Return [x, y] of the center of cell containing provided text 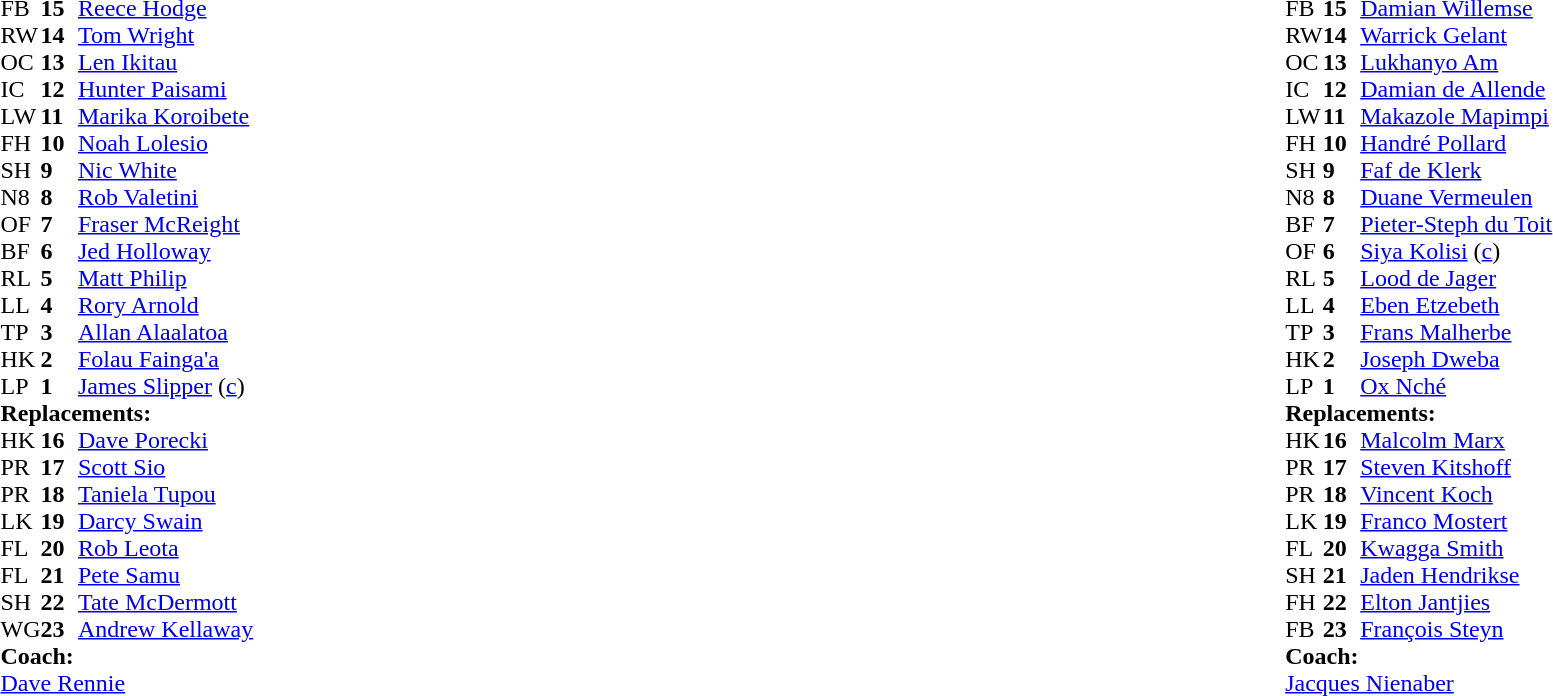
Siya Kolisi (c) [1456, 252]
Pete Samu [166, 576]
Tate McDermott [166, 602]
Noah Lolesio [166, 144]
Franco Mostert [1456, 522]
Lukhanyo Am [1456, 62]
Matt Philip [166, 278]
Dave Porecki [166, 440]
Fraser McReight [166, 224]
Frans Malherbe [1456, 332]
Elton Jantjies [1456, 602]
Nic White [166, 170]
Hunter Paisami [166, 90]
Vincent Koch [1456, 494]
Warrick Gelant [1456, 36]
Jaden Hendrikse [1456, 576]
Jed Holloway [166, 252]
Tom Wright [166, 36]
Taniela Tupou [166, 494]
Rob Valetini [166, 198]
Damian de Allende [1456, 90]
Scott Sio [166, 468]
WG [20, 630]
Duane Vermeulen [1456, 198]
Makazole Mapimpi [1456, 116]
Eben Etzebeth [1456, 306]
Faf de Klerk [1456, 170]
Darcy Swain [166, 522]
Folau Fainga'a [166, 360]
FB [1304, 630]
Rob Leota [166, 548]
Lood de Jager [1456, 278]
Len Ikitau [166, 62]
Marika Koroibete [166, 116]
Joseph Dweba [1456, 360]
Allan Alaalatoa [166, 332]
James Slipper (c) [166, 386]
François Steyn [1456, 630]
Malcolm Marx [1456, 440]
Handré Pollard [1456, 144]
Rory Arnold [166, 306]
Steven Kitshoff [1456, 468]
Pieter-Steph du Toit [1456, 224]
Ox Nché [1456, 386]
Kwagga Smith [1456, 548]
Andrew Kellaway [166, 630]
